From the cell containing the given text, extract its center point as [x, y] coordinate. 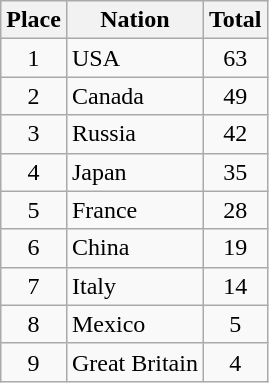
Russia [134, 134]
35 [235, 172]
28 [235, 210]
9 [34, 362]
19 [235, 248]
Place [34, 20]
14 [235, 286]
63 [235, 58]
3 [34, 134]
Mexico [134, 324]
8 [34, 324]
6 [34, 248]
2 [34, 96]
Total [235, 20]
49 [235, 96]
Nation [134, 20]
7 [34, 286]
China [134, 248]
Italy [134, 286]
USA [134, 58]
42 [235, 134]
1 [34, 58]
Canada [134, 96]
Great Britain [134, 362]
Japan [134, 172]
France [134, 210]
